From the cell containing the given text, extract its center point as [x, y] coordinate. 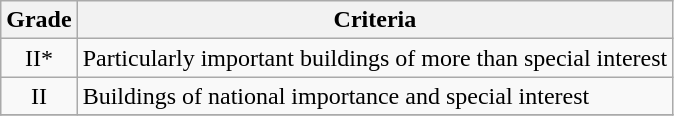
Buildings of national importance and special interest [375, 96]
II* [39, 58]
II [39, 96]
Criteria [375, 20]
Grade [39, 20]
Particularly important buildings of more than special interest [375, 58]
